Provide the (x, y) coordinate of the cell's center where the given text is located.  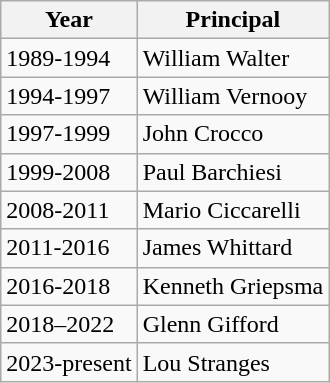
Paul Barchiesi (233, 172)
Principal (233, 20)
Year (69, 20)
William Vernooy (233, 96)
2011-2016 (69, 248)
1997-1999 (69, 134)
2018–2022 (69, 324)
Kenneth Griepsma (233, 286)
2008-2011 (69, 210)
William Walter (233, 58)
Glenn Gifford (233, 324)
Mario Ciccarelli (233, 210)
2023-present (69, 362)
1994-1997 (69, 96)
Lou Stranges (233, 362)
John Crocco (233, 134)
2016-2018 (69, 286)
James Whittard (233, 248)
1999-2008 (69, 172)
1989-1994 (69, 58)
